From the cell containing the given text, extract its center point as [X, Y] coordinate. 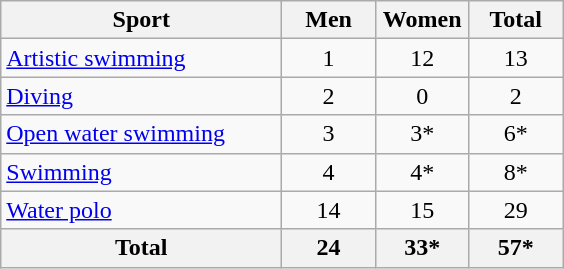
4 [329, 172]
12 [422, 58]
3 [329, 134]
14 [329, 210]
Women [422, 20]
15 [422, 210]
6* [516, 134]
3* [422, 134]
Open water swimming [142, 134]
Men [329, 20]
4* [422, 172]
Sport [142, 20]
Diving [142, 96]
Water polo [142, 210]
33* [422, 248]
1 [329, 58]
Swimming [142, 172]
13 [516, 58]
29 [516, 210]
Artistic swimming [142, 58]
8* [516, 172]
0 [422, 96]
57* [516, 248]
24 [329, 248]
